Locate the cell with the specified text and output its (X, Y) center coordinate. 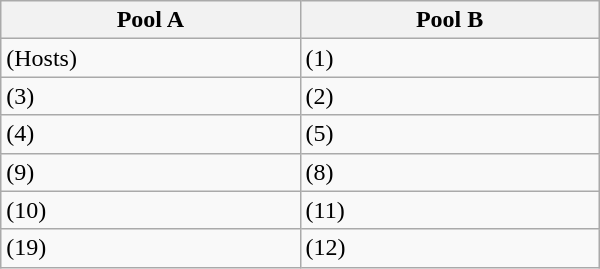
Pool B (450, 20)
(3) (150, 96)
(10) (150, 210)
Pool A (150, 20)
(1) (450, 58)
(11) (450, 210)
(4) (150, 134)
(Hosts) (150, 58)
(12) (450, 248)
(2) (450, 96)
(5) (450, 134)
(8) (450, 172)
(19) (150, 248)
(9) (150, 172)
